Provide the (x, y) coordinate of the cell's center where the given text is located.  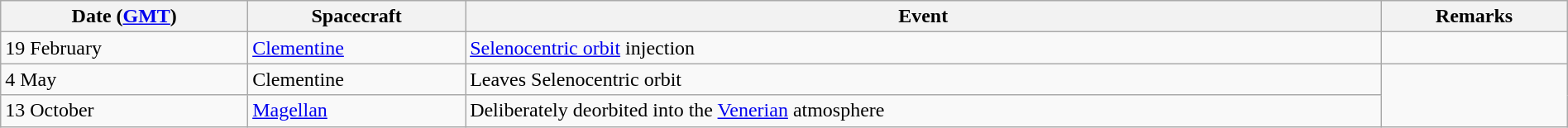
4 May (124, 79)
Date (GMT) (124, 17)
13 October (124, 111)
Selenocentric orbit injection (923, 48)
Remarks (1475, 17)
Spacecraft (357, 17)
Event (923, 17)
Deliberately deorbited into the Venerian atmosphere (923, 111)
Leaves Selenocentric orbit (923, 79)
Magellan (357, 111)
19 February (124, 48)
